Pinpoint the cell where the given text exists, returning its (x, y) midpoint coordinate. 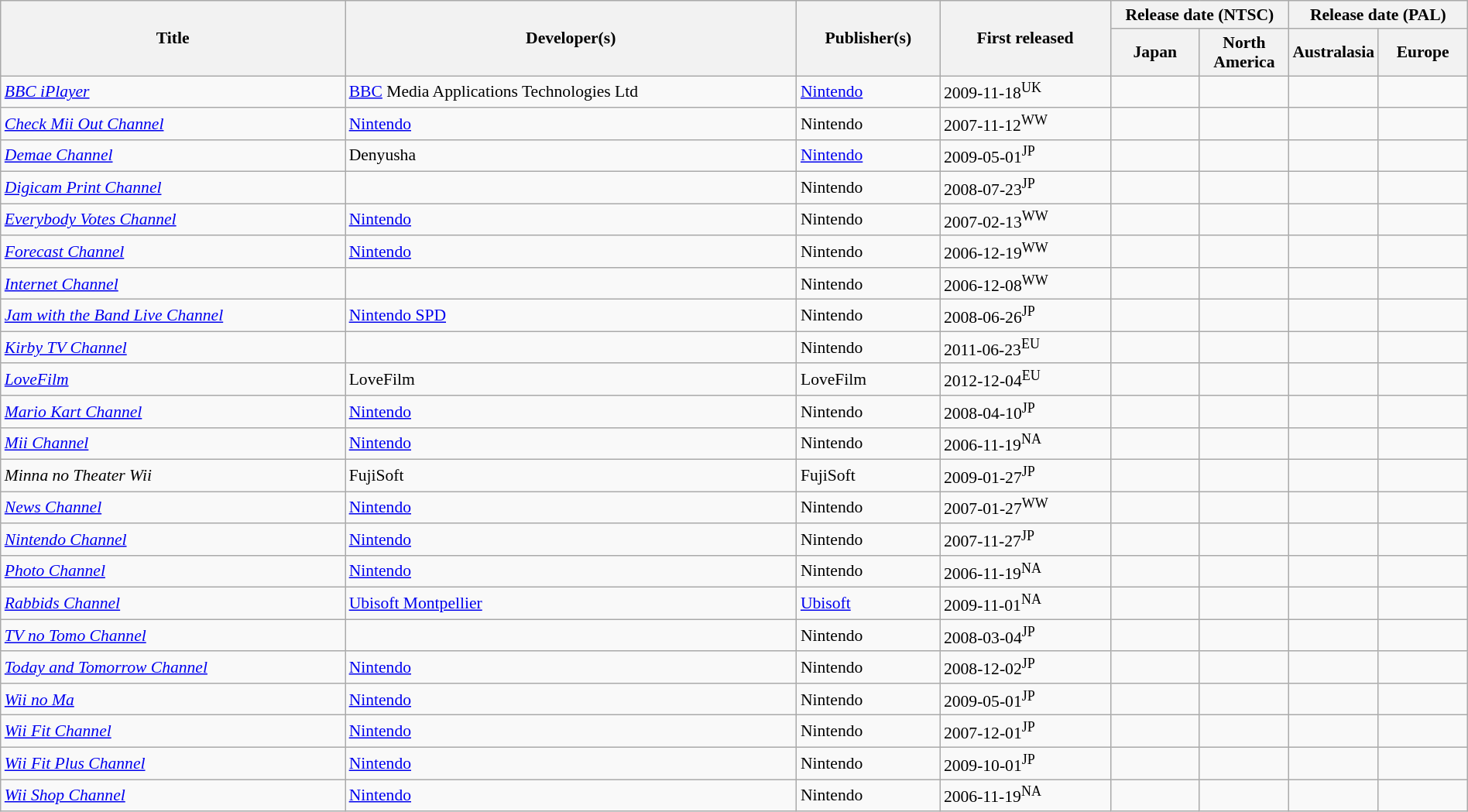
Wii Shop Channel (173, 796)
Today and Tomorrow Channel (173, 667)
BBC Media Applications Technologies Ltd (571, 91)
Wii Fit Channel (173, 731)
Title (173, 39)
2007-11-12WW (1025, 124)
Publisher(s) (869, 39)
2009-11-18UK (1025, 91)
Ubisoft Montpellier (571, 604)
2009-01-27JP (1025, 475)
2011-06-23EU (1025, 347)
North America (1243, 53)
Release date (NTSC) (1199, 15)
2008-04-10JP (1025, 412)
Europe (1423, 53)
2009-11-01NA (1025, 604)
First released (1025, 39)
2007-01-27WW (1025, 508)
2007-12-01JP (1025, 731)
Wii Fit Plus Channel (173, 763)
2007-02-13WW (1025, 220)
Rabbids Channel (173, 604)
2009-10-01JP (1025, 763)
Mario Kart Channel (173, 412)
Digicam Print Channel (173, 187)
Australasia (1333, 53)
2007-11-27JP (1025, 539)
Jam with the Band Live Channel (173, 316)
Mii Channel (173, 443)
Ubisoft (869, 604)
2008-07-23JP (1025, 187)
News Channel (173, 508)
Check Mii Out Channel (173, 124)
Photo Channel (173, 571)
Demae Channel (173, 156)
Forecast Channel (173, 251)
Wii no Ma (173, 700)
Everybody Votes Channel (173, 220)
Release date (PAL) (1378, 15)
2012-12-04EU (1025, 379)
2008-03-04JP (1025, 635)
Nintendo SPD (571, 316)
2006-12-08WW (1025, 283)
TV no Tomo Channel (173, 635)
2008-06-26JP (1025, 316)
Japan (1155, 53)
2006-12-19WW (1025, 251)
Internet Channel (173, 283)
Minna no Theater Wii (173, 475)
Kirby TV Channel (173, 347)
Denyusha (571, 156)
Nintendo Channel (173, 539)
2008-12-02JP (1025, 667)
Developer(s) (571, 39)
BBC iPlayer (173, 91)
